Output the [x, y] coordinate of the center of the cell containing the given text.  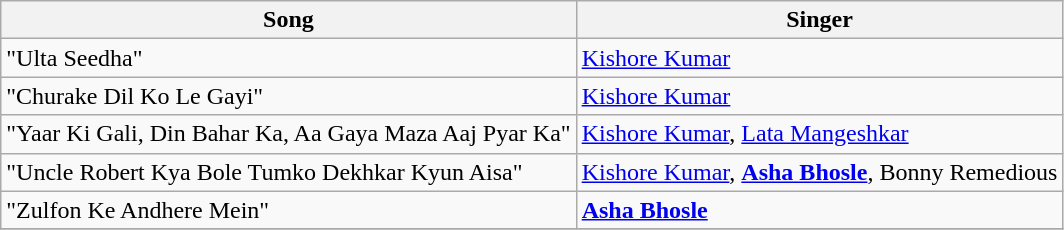
Kishore Kumar, Lata Mangeshkar [820, 134]
Kishore Kumar, Asha Bhosle, Bonny Remedious [820, 172]
"Ulta Seedha" [288, 58]
Song [288, 20]
"Yaar Ki Gali, Din Bahar Ka, Aa Gaya Maza Aaj Pyar Ka" [288, 134]
Asha Bhosle [820, 210]
"Churake Dil Ko Le Gayi" [288, 96]
Singer [820, 20]
"Uncle Robert Kya Bole Tumko Dekhkar Kyun Aisa" [288, 172]
"Zulfon Ke Andhere Mein" [288, 210]
